Search for the cell housing the specified text and yield its (x, y) center coordinate. 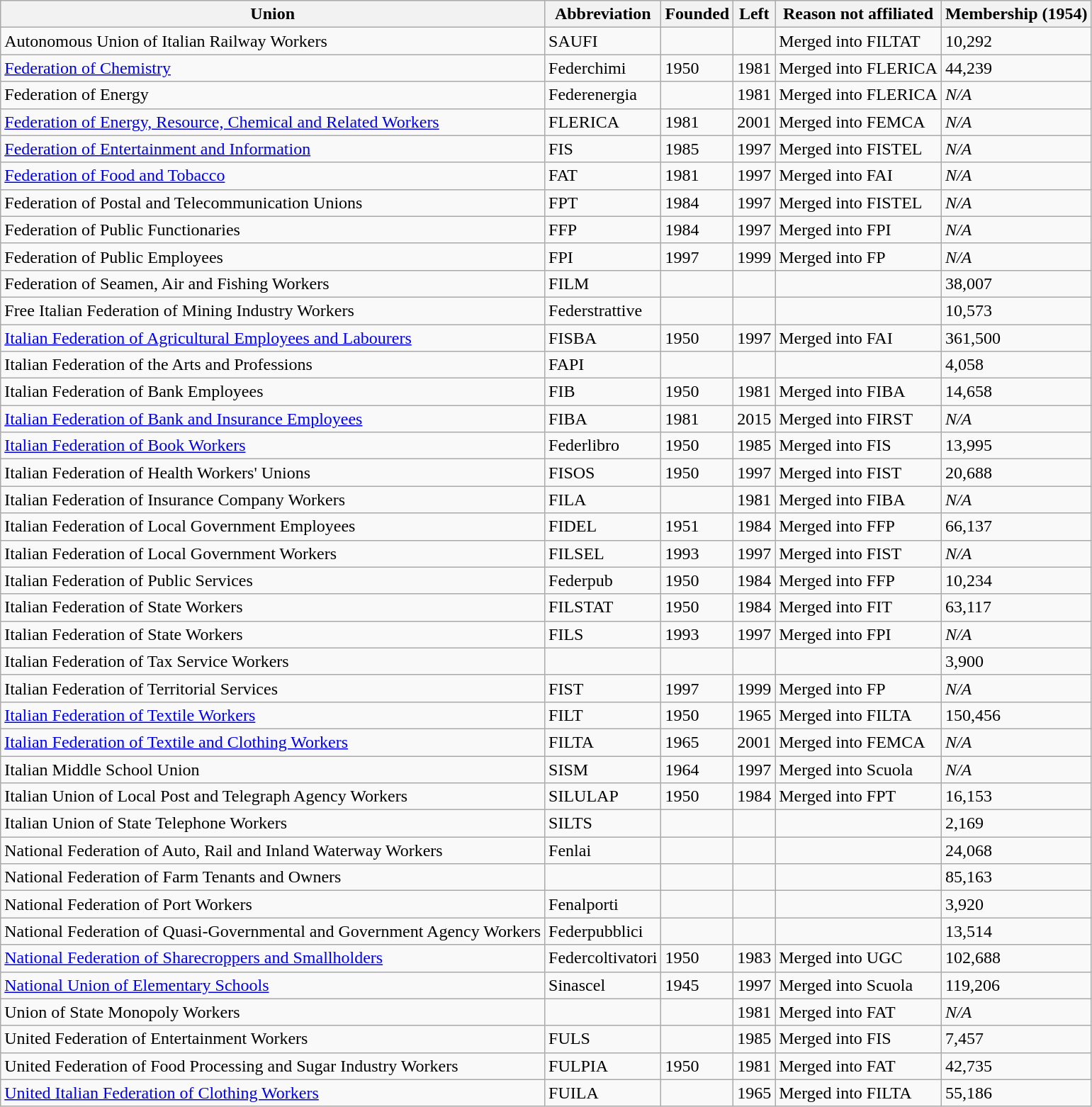
Merged into FIRST (859, 419)
55,186 (1016, 1093)
Italian Federation of the Arts and Professions (273, 365)
Merged into FILTAT (859, 41)
Federlibro (603, 446)
Merged into FIT (859, 607)
United Federation of Entertainment Workers (273, 1039)
Merged into FPT (859, 797)
FAPI (603, 365)
Italian Federation of Health Workers' Unions (273, 473)
FILS (603, 634)
Italian Union of Local Post and Telegraph Agency Workers (273, 797)
FIDEL (603, 527)
Italian Federation of Territorial Services (273, 688)
3,900 (1016, 661)
FISOS (603, 473)
Federation of Energy (273, 95)
FILT (603, 715)
FILSEL (603, 553)
SAUFI (603, 41)
3,920 (1016, 904)
Italian Federation of Book Workers (273, 446)
Merged into UGC (859, 958)
Italian Federation of Insurance Company Workers (273, 500)
National Federation of Farm Tenants and Owners (273, 877)
Fenalporti (603, 904)
United Italian Federation of Clothing Workers (273, 1093)
Abbreviation (603, 14)
1951 (697, 527)
102,688 (1016, 958)
FILSTAT (603, 607)
SISM (603, 769)
Italian Middle School Union (273, 769)
63,117 (1016, 607)
Italian Federation of Local Government Workers (273, 553)
Federation of Postal and Telecommunication Unions (273, 203)
1983 (754, 958)
FILTA (603, 742)
119,206 (1016, 985)
FAT (603, 176)
SILTS (603, 824)
United Federation of Food Processing and Sugar Industry Workers (273, 1066)
FPT (603, 203)
2,169 (1016, 824)
FILA (603, 500)
Autonomous Union of Italian Railway Workers (273, 41)
38,007 (1016, 283)
Italian Federation of Tax Service Workers (273, 661)
20,688 (1016, 473)
66,137 (1016, 527)
14,658 (1016, 392)
13,995 (1016, 446)
FIBA (603, 419)
FFP (603, 230)
Federenergia (603, 95)
FUILA (603, 1093)
FULS (603, 1039)
Fenlai (603, 850)
Sinascel (603, 985)
Federation of Public Functionaries (273, 230)
13,514 (1016, 931)
24,068 (1016, 850)
FIST (603, 688)
7,457 (1016, 1039)
Federation of Public Employees (273, 257)
Union (273, 14)
Federation of Chemistry (273, 68)
Italian Federation of Textile Workers (273, 715)
10,292 (1016, 41)
Federcoltivatori (603, 958)
FIB (603, 392)
Italian Federation of Agricultural Employees and Labourers (273, 338)
1964 (697, 769)
FPI (603, 257)
FLERICA (603, 122)
FULPIA (603, 1066)
85,163 (1016, 877)
Federation of Entertainment and Information (273, 149)
Italian Federation of Bank and Insurance Employees (273, 419)
42,735 (1016, 1066)
Italian Federation of Textile and Clothing Workers (273, 742)
Federstrattive (603, 310)
National Federation of Quasi-Governmental and Government Agency Workers (273, 931)
FISBA (603, 338)
1945 (697, 985)
150,456 (1016, 715)
361,500 (1016, 338)
Italian Federation of Public Services (273, 580)
FIS (603, 149)
National Federation of Sharecroppers and Smallholders (273, 958)
National Federation of Port Workers (273, 904)
Federation of Food and Tobacco (273, 176)
44,239 (1016, 68)
10,234 (1016, 580)
National Federation of Auto, Rail and Inland Waterway Workers (273, 850)
Union of State Monopoly Workers (273, 1012)
Free Italian Federation of Mining Industry Workers (273, 310)
16,153 (1016, 797)
Federchimi (603, 68)
Reason not affiliated (859, 14)
Left (754, 14)
Federation of Seamen, Air and Fishing Workers (273, 283)
Italian Federation of Bank Employees (273, 392)
Italian Federation of Local Government Employees (273, 527)
Membership (1954) (1016, 14)
Federpub (603, 580)
10,573 (1016, 310)
Italian Union of State Telephone Workers (273, 824)
Founded (697, 14)
4,058 (1016, 365)
SILULAP (603, 797)
Federpubblici (603, 931)
FILM (603, 283)
Federation of Energy, Resource, Chemical and Related Workers (273, 122)
National Union of Elementary Schools (273, 985)
2015 (754, 419)
